Return the [X, Y] coordinate for the center point of the cell that contains the specified text.  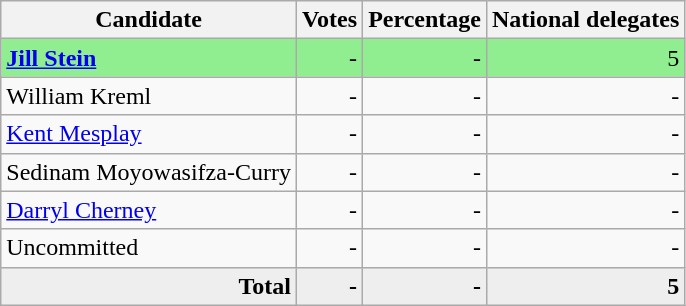
Uncommitted [149, 248]
Total [149, 286]
Kent Mesplay [149, 134]
William Kreml [149, 96]
National delegates [585, 20]
Jill Stein [149, 58]
Sedinam Moyowasifza-Curry [149, 172]
Darryl Cherney [149, 210]
Percentage [425, 20]
Candidate [149, 20]
Votes [329, 20]
